Capture the cell that displays the provided text and extract its (X, Y) central coordinate. 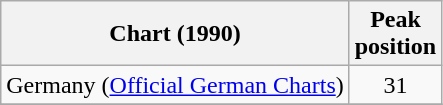
Chart (1990) (175, 34)
Germany (Official German Charts) (175, 85)
31 (395, 85)
Peakposition (395, 34)
